Identify which cell holds the provided text, then report its (x, y) central coordinate. 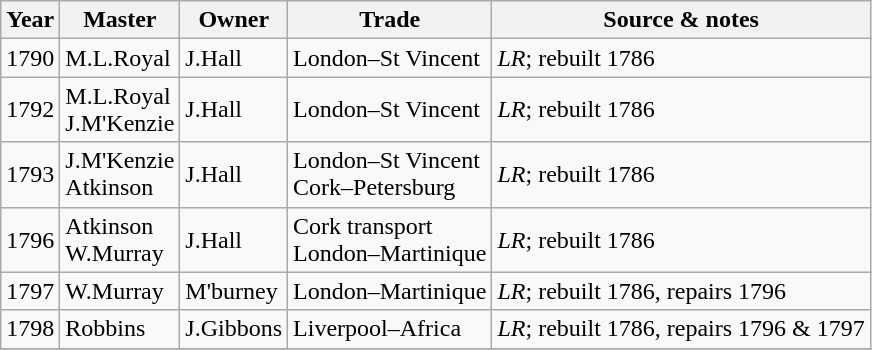
Trade (390, 20)
M.L.RoyalJ.M'Kenzie (120, 110)
1790 (30, 58)
Source & notes (681, 20)
1793 (30, 174)
J.M'KenzieAtkinson (120, 174)
Cork transportLondon–Martinique (390, 240)
J.Gibbons (234, 329)
1796 (30, 240)
1792 (30, 110)
M.L.Royal (120, 58)
Owner (234, 20)
Liverpool–Africa (390, 329)
London–St VincentCork–Petersburg (390, 174)
AtkinsonW.Murray (120, 240)
Robbins (120, 329)
London–Martinique (390, 291)
LR; rebuilt 1786, repairs 1796 (681, 291)
1798 (30, 329)
W.Murray (120, 291)
LR; rebuilt 1786, repairs 1796 & 1797 (681, 329)
M'burney (234, 291)
1797 (30, 291)
Master (120, 20)
Year (30, 20)
